Capture the cell that displays the provided text and extract its [X, Y] central coordinate. 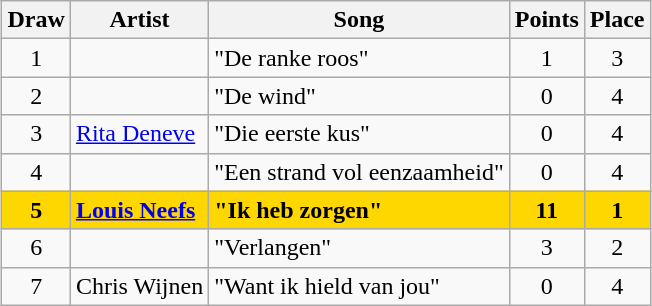
Draw [36, 20]
"Die eerste kus" [360, 134]
Points [546, 20]
Louis Neefs [139, 210]
Song [360, 20]
"Ik heb zorgen" [360, 210]
Rita Deneve [139, 134]
Chris Wijnen [139, 286]
"Een strand vol eenzaamheid" [360, 172]
6 [36, 248]
"Verlangen" [360, 248]
Artist [139, 20]
7 [36, 286]
5 [36, 210]
Place [617, 20]
11 [546, 210]
"Want ik hield van jou" [360, 286]
"De wind" [360, 96]
"De ranke roos" [360, 58]
